Capture the cell that displays the provided text and extract its [x, y] central coordinate. 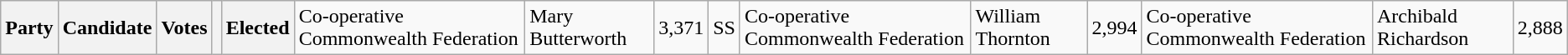
3,371 [682, 28]
SS [725, 28]
Candidate [107, 28]
Elected [258, 28]
Votes [184, 28]
2,888 [1540, 28]
Archibald Richardson [1442, 28]
William Thornton [1029, 28]
Mary Butterworth [590, 28]
Party [29, 28]
2,994 [1114, 28]
